Return (X, Y) of the center of cell containing provided text 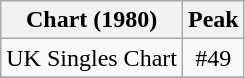
Peak (213, 20)
UK Singles Chart (92, 58)
Chart (1980) (92, 20)
#49 (213, 58)
